From the cell containing the given text, extract its center point as (X, Y) coordinate. 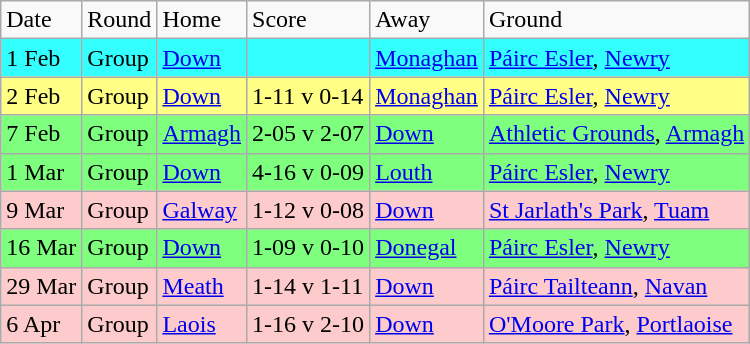
2-05 v 2-07 (308, 134)
1-16 v 2-10 (308, 324)
Louth (427, 172)
St Jarlath's Park, Tuam (616, 210)
1 Feb (42, 58)
Round (120, 20)
16 Mar (42, 248)
6 Apr (42, 324)
Athletic Grounds, Armagh (616, 134)
Donegal (427, 248)
O'Moore Park, Portlaoise (616, 324)
1-09 v 0-10 (308, 248)
Meath (202, 286)
Date (42, 20)
Away (427, 20)
1 Mar (42, 172)
1-11 v 0-14 (308, 96)
7 Feb (42, 134)
Score (308, 20)
Laois (202, 324)
Galway (202, 210)
4-16 v 0-09 (308, 172)
Home (202, 20)
1-12 v 0-08 (308, 210)
Armagh (202, 134)
1-14 v 1-11 (308, 286)
2 Feb (42, 96)
9 Mar (42, 210)
Ground (616, 20)
Páirc Tailteann, Navan (616, 286)
29 Mar (42, 286)
